Search for the cell housing the specified text and yield its (x, y) center coordinate. 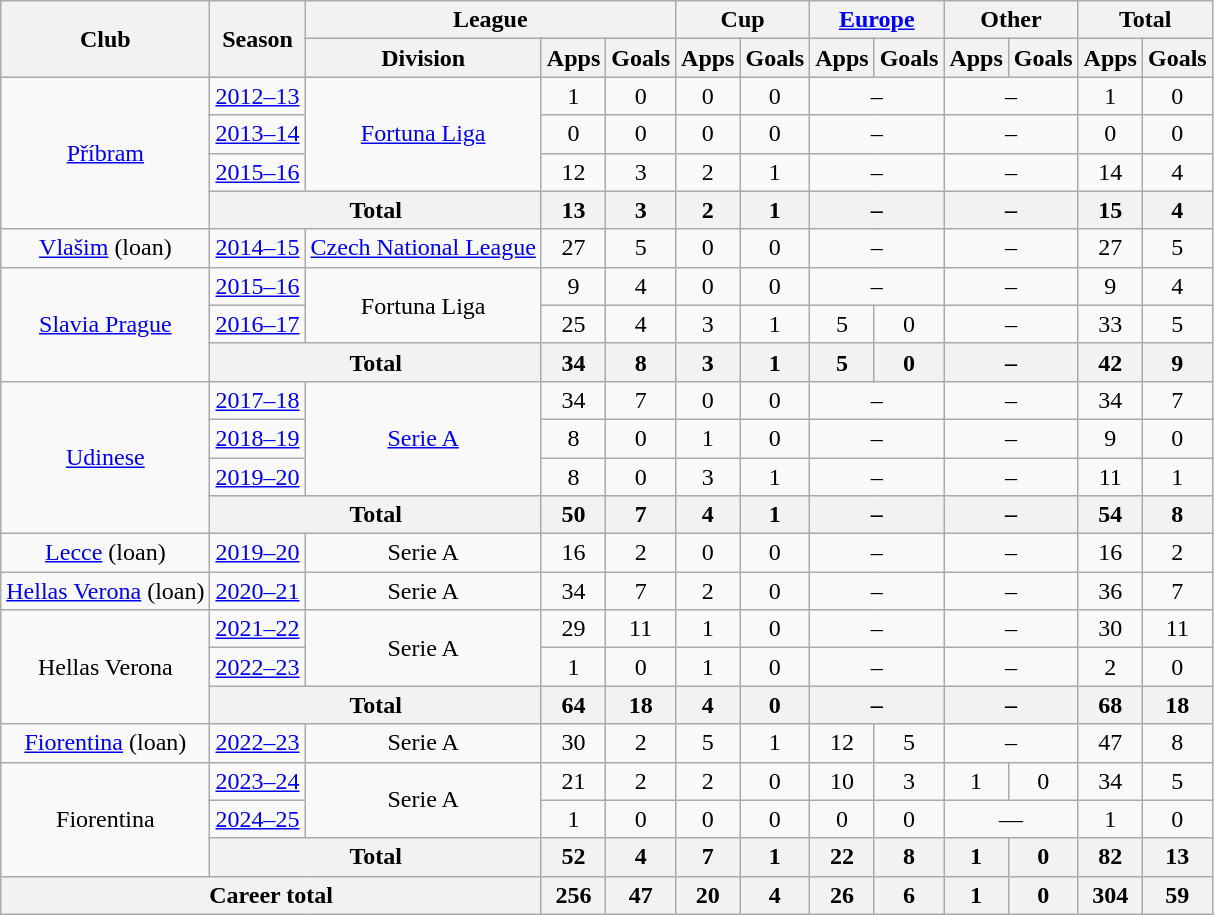
Hellas Verona (106, 667)
Fiorentina (loan) (106, 743)
Club (106, 39)
Vlašim (loan) (106, 248)
2024–25 (258, 819)
33 (1110, 324)
82 (1110, 857)
68 (1110, 705)
Division (423, 58)
2023–24 (258, 781)
Fiorentina (106, 819)
304 (1110, 895)
14 (1110, 172)
59 (1177, 895)
25 (573, 324)
20 (708, 895)
League (490, 20)
2012–13 (258, 96)
6 (909, 895)
36 (1110, 591)
256 (573, 895)
2016–17 (258, 324)
Cup (743, 20)
50 (573, 515)
Career total (272, 895)
2014–15 (258, 248)
2021–22 (258, 629)
— (1011, 819)
64 (573, 705)
15 (1110, 210)
Udinese (106, 457)
2020–21 (258, 591)
Hellas Verona (loan) (106, 591)
10 (842, 781)
Season (258, 39)
52 (573, 857)
Lecce (loan) (106, 553)
Other (1011, 20)
54 (1110, 515)
2013–14 (258, 134)
42 (1110, 362)
26 (842, 895)
22 (842, 857)
Czech National League (423, 248)
Příbram (106, 153)
21 (573, 781)
2018–19 (258, 438)
29 (573, 629)
Slavia Prague (106, 324)
2017–18 (258, 400)
Europe (877, 20)
